Search for the cell housing the specified text and yield its [x, y] center coordinate. 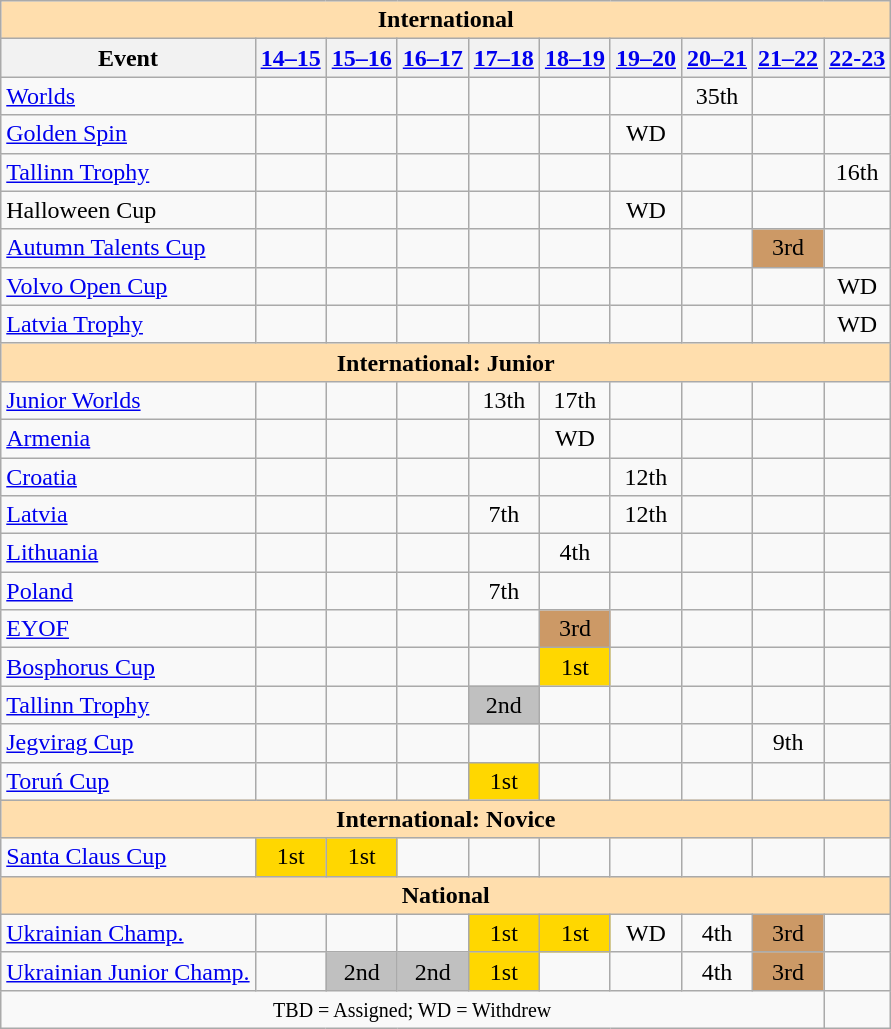
International: Novice [446, 819]
17th [574, 400]
Ukrainian Junior Champ. [128, 971]
Jegvirag Cup [128, 743]
Event [128, 58]
16–17 [432, 58]
TBD = Assigned; WD = Withdrew [412, 1009]
Croatia [128, 477]
Junior Worlds [128, 400]
National [446, 895]
16th [858, 172]
Poland [128, 591]
Halloween Cup [128, 210]
EYOF [128, 629]
Armenia [128, 438]
17–18 [504, 58]
Worlds [128, 96]
Latvia Trophy [128, 324]
9th [788, 743]
Golden Spin [128, 134]
Autumn Talents Cup [128, 248]
Toruń Cup [128, 781]
13th [504, 400]
20–21 [716, 58]
22-23 [858, 58]
14–15 [290, 58]
Bosphorus Cup [128, 667]
Ukrainian Champ. [128, 933]
19–20 [646, 58]
International [446, 20]
Latvia [128, 515]
35th [716, 96]
21–22 [788, 58]
Santa Claus Cup [128, 857]
Volvo Open Cup [128, 286]
International: Junior [446, 362]
15–16 [362, 58]
Lithuania [128, 553]
18–19 [574, 58]
